Capture the cell that displays the provided text and extract its [X, Y] central coordinate. 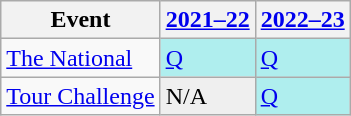
2021–22 [208, 20]
Event [80, 20]
Tour Challenge [80, 96]
The National [80, 58]
N/A [208, 96]
2022–23 [302, 20]
